Find where the given text appears and provide that cell's center as [x, y] coordinate. 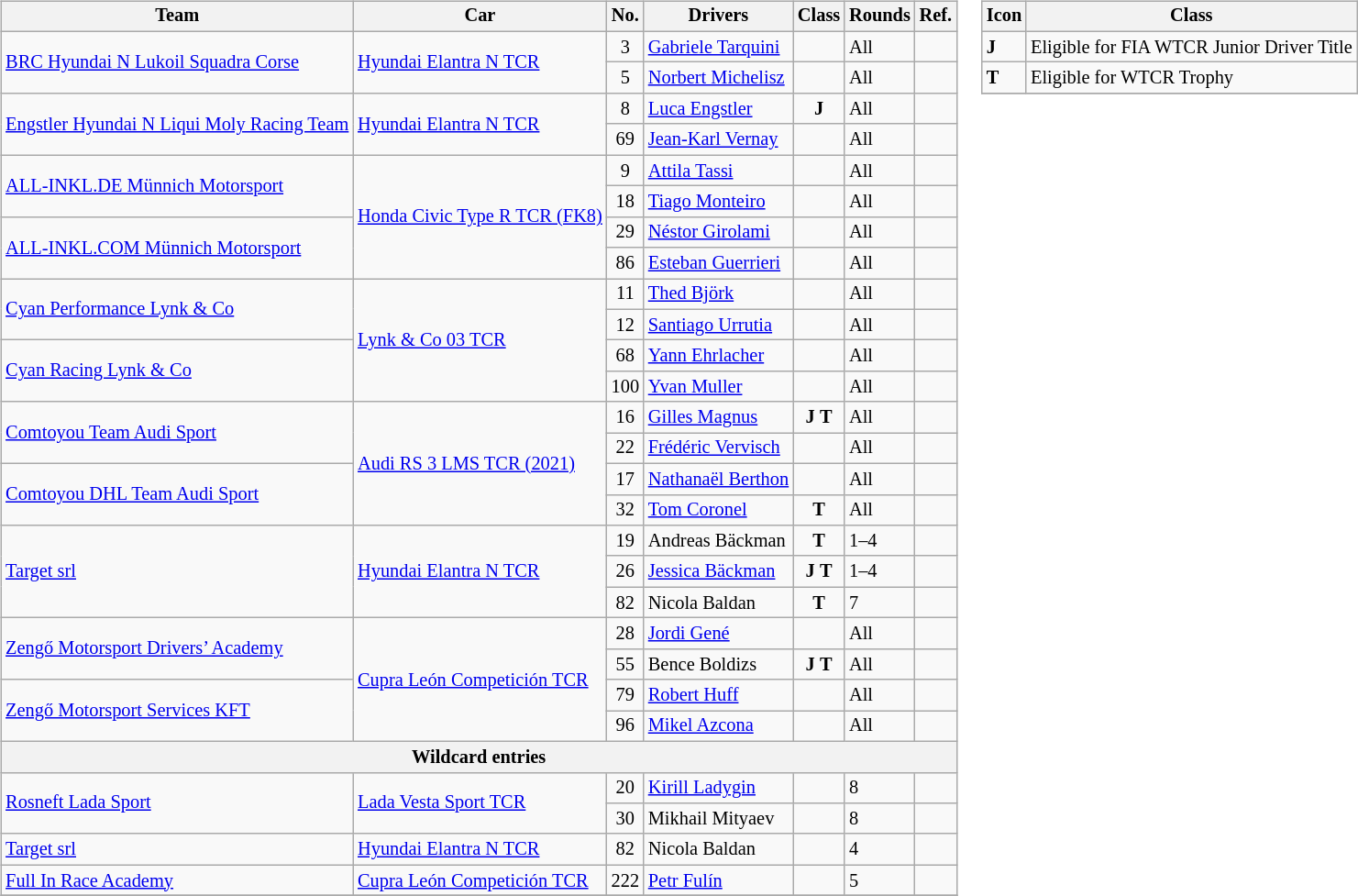
Nathanaël Berthon [719, 479]
Lynk & Co 03 TCR [480, 341]
96 [625, 726]
Mikel Azcona [719, 726]
Cyan Performance Lynk & Co [177, 310]
Engstler Hyundai N Liqui Moly Racing Team [177, 125]
Comtoyou DHL Team Audi Sport [177, 493]
Tom Coronel [719, 510]
Jessica Bäckman [719, 571]
Mikhail Mityaev [719, 819]
Team [177, 17]
19 [625, 541]
69 [625, 139]
Comtoyou Team Audi Sport [177, 433]
4 [880, 849]
Zengő Motorsport Services KFT [177, 710]
100 [625, 387]
Car [480, 17]
Luca Engstler [719, 109]
Thed Björk [719, 294]
Jordi Gené [719, 634]
Santiago Urrutia [719, 325]
16 [625, 417]
Attila Tassi [719, 171]
Esteban Guerrieri [719, 263]
ALL-INKL.COM Münnich Motorsport [177, 248]
Kirill Ladygin [719, 788]
7 [880, 603]
Andreas Bäckman [719, 541]
22 [625, 448]
Robert Huff [719, 695]
29 [625, 232]
Ref. [935, 17]
No. [625, 17]
Gilles Magnus [719, 417]
Yann Ehrlacher [719, 356]
3 [625, 47]
20 [625, 788]
Cyan Racing Lynk & Co [177, 371]
68 [625, 356]
12 [625, 325]
Rosneft Lada Sport [177, 803]
28 [625, 634]
Eligible for WTCR Trophy [1191, 78]
26 [625, 571]
Norbert Michelisz [719, 78]
BRC Hyundai N Lukoil Squadra Corse [177, 62]
Audi RS 3 LMS TCR (2021) [480, 464]
86 [625, 263]
Eligible for FIA WTCR Junior Driver Title [1191, 47]
Full In Race Academy [177, 880]
Jean-Karl Vernay [719, 139]
Frédéric Vervisch [719, 448]
Honda Civic Type R TCR (FK8) [480, 216]
32 [625, 510]
30 [625, 819]
55 [625, 664]
Bence Boldizs [719, 664]
Néstor Girolami [719, 232]
17 [625, 479]
9 [625, 171]
Icon [1004, 17]
Petr Fulín [719, 880]
Zengő Motorsport Drivers’ Academy [177, 649]
Drivers [719, 17]
18 [625, 202]
11 [625, 294]
Wildcard entries [479, 757]
Rounds [880, 17]
Yvan Muller [719, 387]
79 [625, 695]
ALL-INKL.DE Münnich Motorsport [177, 185]
222 [625, 880]
Gabriele Tarquini [719, 47]
Tiago Monteiro [719, 202]
Lada Vesta Sport TCR [480, 803]
